Extract the [X, Y] coordinate from the center of the cell holding the provided text.  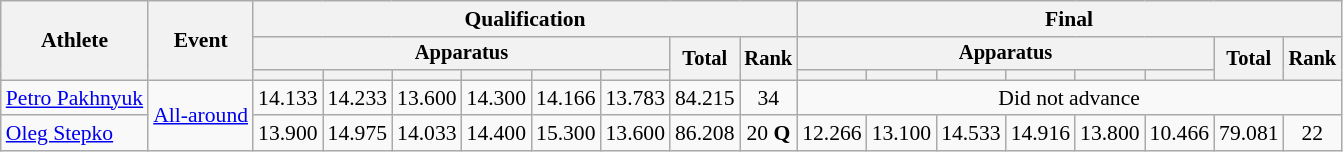
14.975 [358, 134]
15.300 [566, 134]
13.783 [636, 98]
Final [1069, 19]
12.266 [832, 134]
14.400 [496, 134]
34 [769, 98]
14.166 [566, 98]
All-around [200, 116]
84.215 [704, 98]
Petro Pakhnyuk [74, 98]
Qualification [525, 19]
79.081 [1248, 134]
Athlete [74, 40]
86.208 [704, 134]
14.300 [496, 98]
20 Q [769, 134]
13.800 [1110, 134]
Did not advance [1069, 98]
22 [1313, 134]
14.033 [426, 134]
13.100 [902, 134]
14.916 [1040, 134]
14.233 [358, 98]
14.533 [970, 134]
Event [200, 40]
Oleg Stepko [74, 134]
13.900 [288, 134]
14.133 [288, 98]
10.466 [1180, 134]
